Return the (x, y) coordinate for the center point of the cell that contains the specified text.  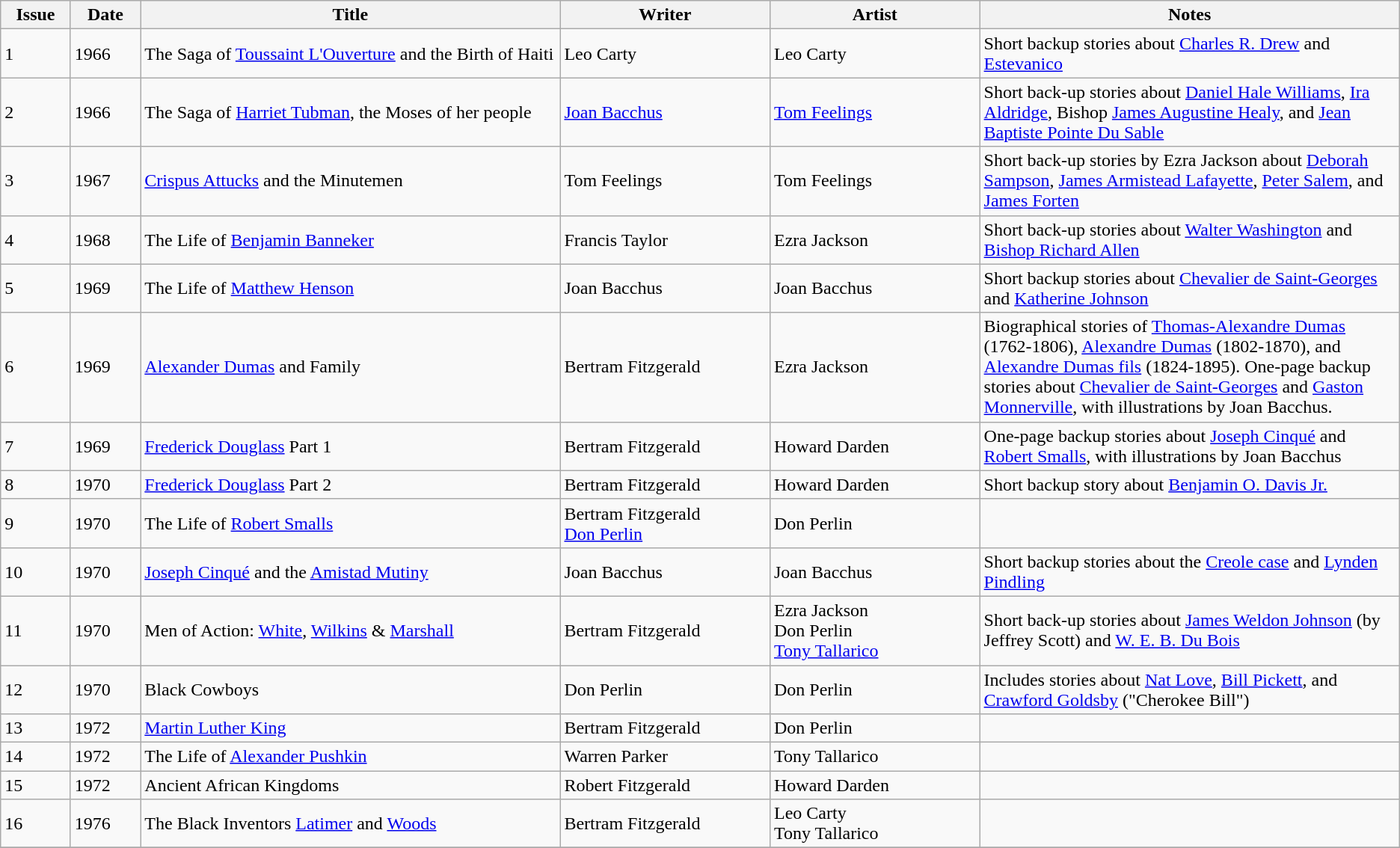
11 (36, 630)
1967 (105, 181)
Francis Taylor (666, 239)
5 (36, 289)
8 (36, 485)
Artist (875, 15)
Short back-up stories about James Weldon Johnson (by Jeffrey Scott) and W. E. B. Du Bois (1189, 630)
14 (36, 757)
Joseph Cinqué and the Amistad Mutiny (350, 571)
10 (36, 571)
Frederick Douglass Part 1 (350, 446)
Bertram FitzgeraldDon Perlin (666, 523)
Martin Luther King (350, 728)
Robert Fitzgerald (666, 785)
Date (105, 15)
Tony Tallarico (875, 757)
3 (36, 181)
Includes stories about Nat Love, Bill Pickett, and Crawford Goldsby ("Cherokee Bill") (1189, 689)
Short backup stories about the Creole case and Lynden Pindling (1189, 571)
Warren Parker (666, 757)
16 (36, 824)
Short back-up stories about Walter Washington and Bishop Richard Allen (1189, 239)
1 (36, 54)
Men of Action: White, Wilkins & Marshall (350, 630)
One-page backup stories about Joseph Cinqué and Robert Smalls, with illustrations by Joan Bacchus (1189, 446)
Ancient African Kingdoms (350, 785)
The Saga of Toussaint L'Ouverture and the Birth of Haiti (350, 54)
4 (36, 239)
The Saga of Harriet Tubman, the Moses of her people (350, 112)
The Life of Robert Smalls (350, 523)
Leo CartyTony Tallarico (875, 824)
The Life of Matthew Henson (350, 289)
Ezra JacksonDon PerlinTony Tallarico (875, 630)
Title (350, 15)
Short back-up stories by Ezra Jackson about Deborah Sampson, James Armistead Lafayette, Peter Salem, and James Forten (1189, 181)
Writer (666, 15)
Notes (1189, 15)
7 (36, 446)
Frederick Douglass Part 2 (350, 485)
9 (36, 523)
The Life of Benjamin Banneker (350, 239)
Alexander Dumas and Family (350, 367)
1976 (105, 824)
The Black Inventors Latimer and Woods (350, 824)
Short back-up stories about Daniel Hale Williams, Ira Aldridge, Bishop James Augustine Healy, and Jean Baptiste Pointe Du Sable (1189, 112)
Short backup stories about Charles R. Drew and Estevanico (1189, 54)
Short backup story about Benjamin O. Davis Jr. (1189, 485)
2 (36, 112)
Crispus Attucks and the Minutemen (350, 181)
Black Cowboys (350, 689)
1968 (105, 239)
Short backup stories about Chevalier de Saint-Georges and Katherine Johnson (1189, 289)
The Life of Alexander Pushkin (350, 757)
13 (36, 728)
6 (36, 367)
15 (36, 785)
Issue (36, 15)
12 (36, 689)
